Search for the cell housing the specified text and yield its (X, Y) center coordinate. 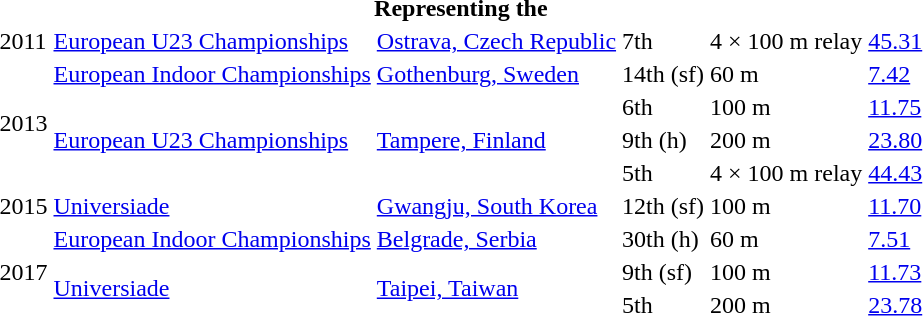
9th (h) (664, 140)
Ostrava, Czech Republic (496, 41)
Belgrade, Serbia (496, 239)
6th (664, 107)
7th (664, 41)
12th (sf) (664, 206)
Gwangju, South Korea (496, 206)
Gothenburg, Sweden (496, 74)
14th (sf) (664, 74)
9th (sf) (664, 272)
5th (664, 173)
30th (h) (664, 239)
200 m (786, 140)
Universiade (212, 206)
Tampere, Finland (496, 140)
